For the text-containing cell, return its midpoint in [X, Y] coordinate format. 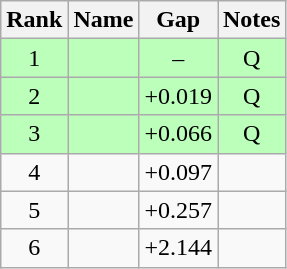
Rank [34, 20]
– [178, 58]
+0.019 [178, 96]
Gap [178, 20]
+2.144 [178, 248]
+0.257 [178, 210]
Notes [252, 20]
6 [34, 248]
2 [34, 96]
1 [34, 58]
3 [34, 134]
4 [34, 172]
+0.066 [178, 134]
+0.097 [178, 172]
5 [34, 210]
Name [104, 20]
